Detect which cell encompasses the target text, then output its (X, Y) center coordinate. 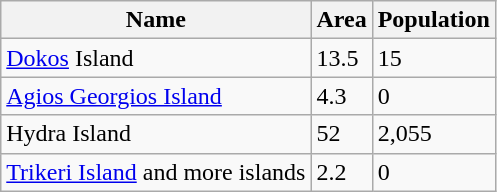
Dokos Island (156, 58)
2.2 (342, 172)
15 (434, 58)
52 (342, 134)
Hydra Island (156, 134)
Trikeri Island and more islands (156, 172)
Agios Georgios Island (156, 96)
2,055 (434, 134)
13.5 (342, 58)
Population (434, 20)
Area (342, 20)
4.3 (342, 96)
Name (156, 20)
